Capture the cell that displays the provided text and extract its (x, y) central coordinate. 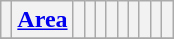
Area (42, 20)
